Extract the [x, y] coordinate from the center of the cell holding the provided text.  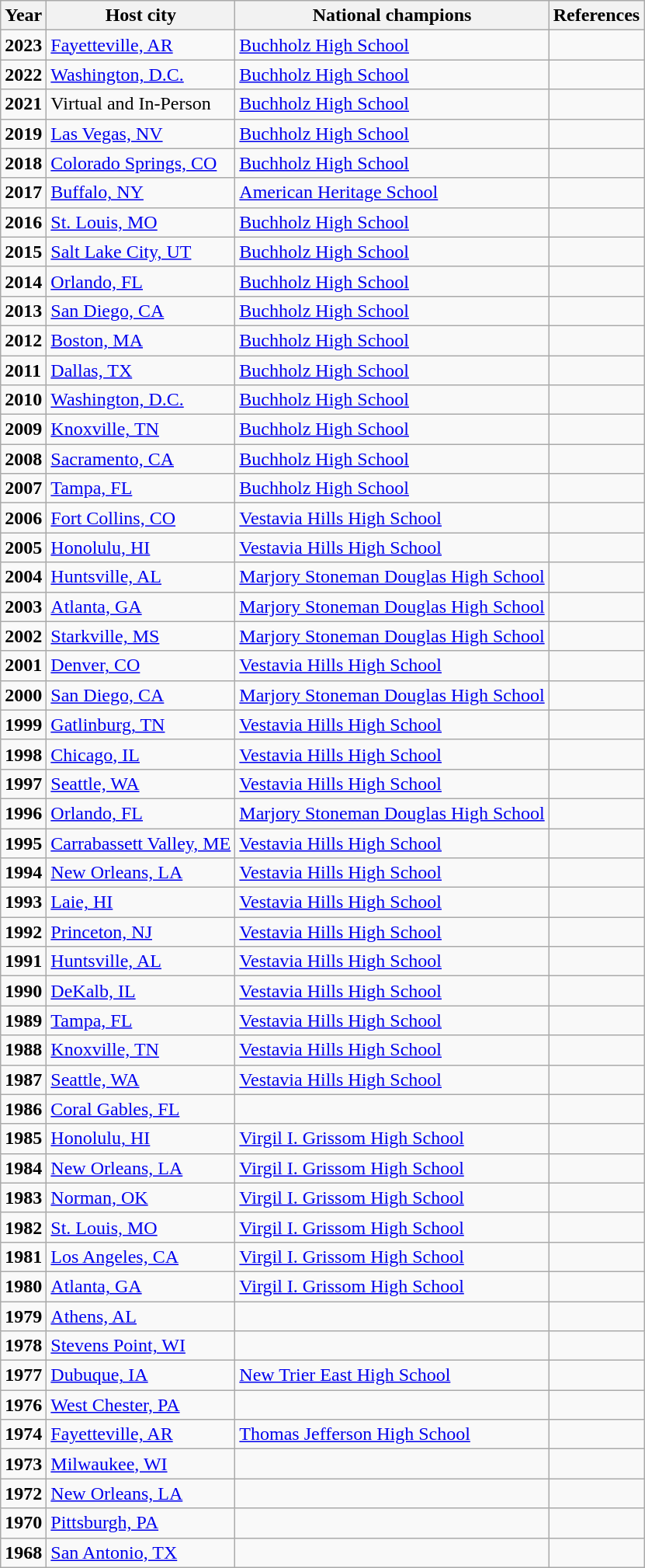
Boston, MA [141, 340]
1986 [23, 1109]
1984 [23, 1168]
2010 [23, 400]
1972 [23, 1493]
2005 [23, 548]
2015 [23, 252]
1982 [23, 1227]
Las Vegas, NV [141, 134]
1981 [23, 1257]
2007 [23, 488]
2021 [23, 104]
1988 [23, 1050]
1973 [23, 1464]
Buffalo, NY [141, 193]
DeKalb, IL [141, 991]
1999 [23, 725]
American Heritage School [392, 193]
1978 [23, 1346]
Dubuque, IA [141, 1375]
1985 [23, 1139]
Gatlinburg, TN [141, 725]
1997 [23, 784]
Colorado Springs, CO [141, 163]
2014 [23, 281]
2023 [23, 45]
1995 [23, 843]
1977 [23, 1375]
Host city [141, 16]
Fort Collins, CO [141, 518]
2013 [23, 311]
2008 [23, 459]
National champions [392, 16]
1976 [23, 1405]
Los Angeles, CA [141, 1257]
Princeton, NJ [141, 932]
New Trier East High School [392, 1375]
Salt Lake City, UT [141, 252]
Athens, AL [141, 1316]
2018 [23, 163]
1983 [23, 1198]
1993 [23, 902]
1968 [23, 1552]
1998 [23, 754]
1970 [23, 1523]
Chicago, IL [141, 754]
2016 [23, 222]
San Antonio, TX [141, 1552]
2000 [23, 695]
1991 [23, 961]
Stevens Point, WI [141, 1346]
Sacramento, CA [141, 459]
2006 [23, 518]
West Chester, PA [141, 1405]
2011 [23, 370]
Virtual and In-Person [141, 104]
Thomas Jefferson High School [392, 1434]
2017 [23, 193]
2001 [23, 666]
1980 [23, 1286]
1989 [23, 1020]
Milwaukee, WI [141, 1464]
2004 [23, 577]
1992 [23, 932]
Pittsburgh, PA [141, 1523]
2012 [23, 340]
Coral Gables, FL [141, 1109]
Norman, OK [141, 1198]
2002 [23, 636]
2003 [23, 607]
1979 [23, 1316]
1974 [23, 1434]
References [596, 16]
Dallas, TX [141, 370]
1994 [23, 873]
Laie, HI [141, 902]
1987 [23, 1080]
2009 [23, 429]
1996 [23, 813]
1990 [23, 991]
Denver, CO [141, 666]
2019 [23, 134]
Starkville, MS [141, 636]
Carrabassett Valley, ME [141, 843]
Year [23, 16]
2022 [23, 75]
